Scan for the cell matching the given text and deliver its [x, y] coordinate at center. 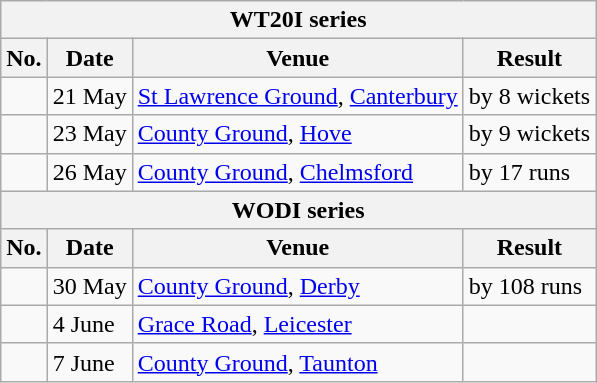
Grace Road, Leicester [298, 324]
7 June [90, 362]
County Ground, Taunton [298, 362]
by 9 wickets [529, 134]
by 8 wickets [529, 96]
21 May [90, 96]
by 17 runs [529, 172]
by 108 runs [529, 286]
30 May [90, 286]
23 May [90, 134]
County Ground, Derby [298, 286]
WODI series [298, 210]
26 May [90, 172]
County Ground, Chelmsford [298, 172]
WT20I series [298, 20]
County Ground, Hove [298, 134]
4 June [90, 324]
St Lawrence Ground, Canterbury [298, 96]
